Capture the cell that displays the provided text and extract its [x, y] central coordinate. 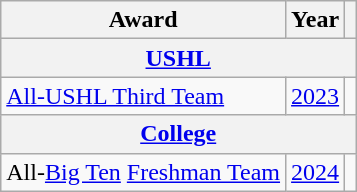
USHL [178, 58]
All-Big Ten Freshman Team [144, 172]
Award [144, 20]
All-USHL Third Team [144, 96]
2024 [316, 172]
Year [316, 20]
2023 [316, 96]
College [178, 134]
